Return the [X, Y] coordinate for the center point of the cell that contains the specified text.  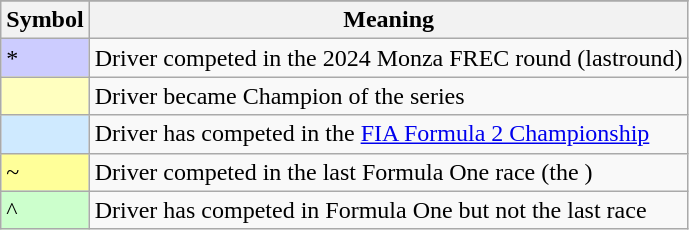
Meaning [388, 20]
* [45, 58]
Driver became Champion of the series [388, 96]
Driver has competed in Formula One but not the last race [388, 210]
^ [45, 210]
Driver competed in the 2024 Monza FREC round (lastround) [388, 58]
Driver competed in the last Formula One race (the ) [388, 172]
Driver has competed in the FIA Formula 2 Championship [388, 134]
~ [45, 172]
Symbol [45, 20]
